Detect which cell encompasses the target text, then output its (x, y) center coordinate. 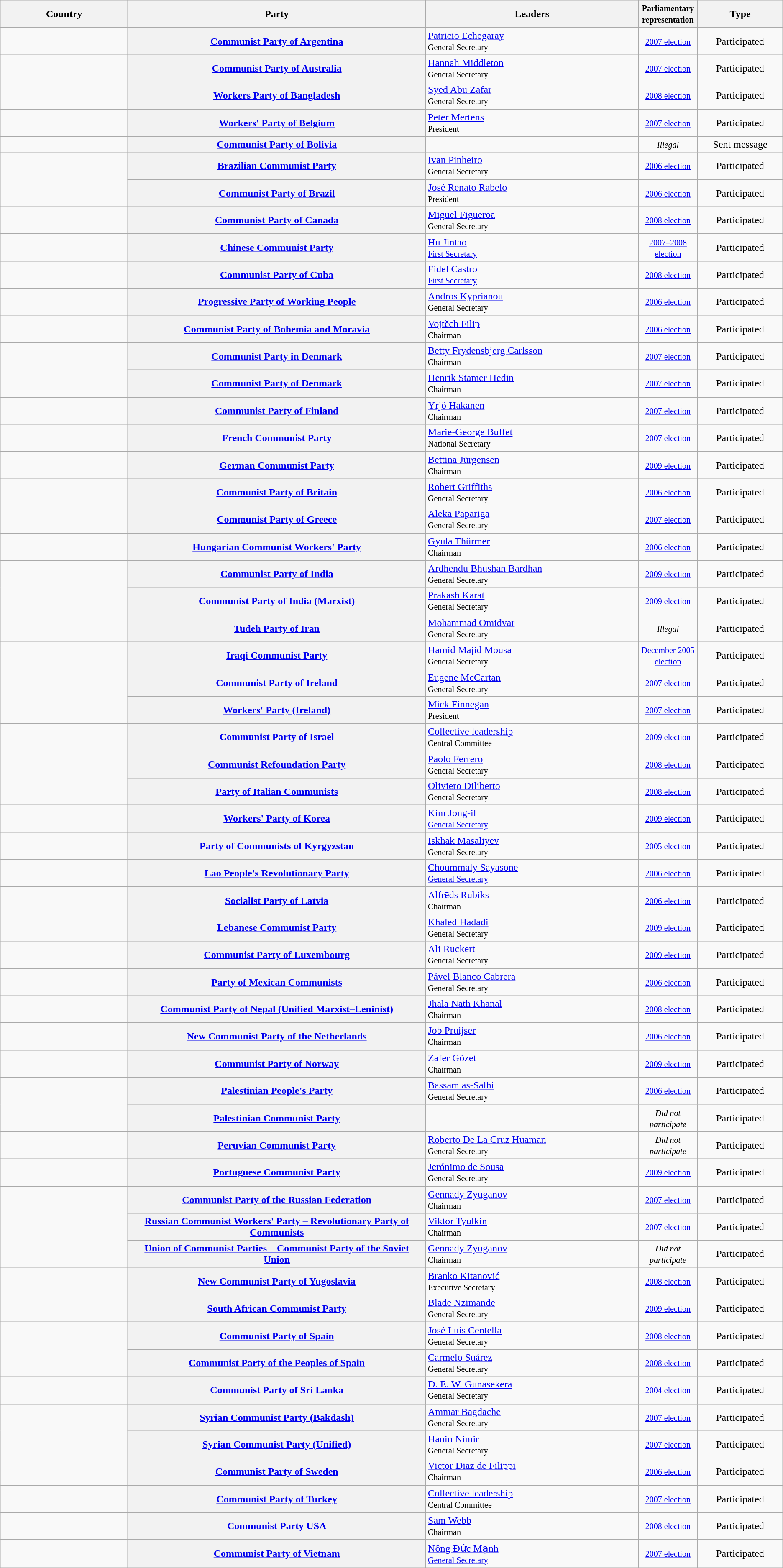
Socialist Party of Latvia (277, 901)
Party of Italian Communists (277, 792)
Pável Blanco CabreraGeneral Secretary (532, 982)
Sent message (740, 144)
Vojtěch FilipChairman (532, 329)
Viktor TyulkinChairman (532, 1227)
Iraqi Communist Party (277, 656)
2004 election (668, 1390)
Fidel CastroFirst Secretary (532, 274)
Robert GriffithsGeneral Secretary (532, 493)
New Communist Party of the Netherlands (277, 1036)
Gyula ThürmerChairman (532, 547)
Victor Diaz de FilippiChairman (532, 1472)
Syed Abu ZafarGeneral Secretary (532, 95)
2005 election (668, 846)
Hungarian Communist Workers' Party (277, 547)
Syrian Communist Party (Unified) (277, 1444)
Betty Frydensbjerg CarlssonChairman (532, 356)
Palestinian People's Party (277, 1090)
Kim Jong-ilGeneral Secretary (532, 819)
Workers Party of Bangladesh (277, 95)
Communist Party of Ireland (277, 682)
Communist Party USA (277, 1526)
Party of Communists of Kyrgyzstan (277, 846)
Mohammad OmidvarGeneral Secretary (532, 628)
Workers' Party of Korea (277, 819)
New Communist Party of Yugoslavia (277, 1281)
Union of Communist Parties – Communist Party of the Soviet Union (277, 1254)
Hannah MiddletonGeneral Secretary (532, 69)
Communist Party of the Peoples of Spain (277, 1363)
French Communist Party (277, 438)
Portuguese Communist Party (277, 1172)
Workers' Party (Ireland) (277, 710)
Andros KyprianouGeneral Secretary (532, 302)
Marie-George BuffetNational Secretary (532, 438)
Tudeh Party of Iran (277, 628)
Lao People's Revolutionary Party (277, 873)
Peruvian Communist Party (277, 1145)
Ali RuckertGeneral Secretary (532, 955)
Communist Party of Norway (277, 1064)
Communist Party of Britain (277, 493)
Sam WebbChairman (532, 1526)
D. E. W. GunasekeraGeneral Secretary (532, 1390)
Jerónimo de SousaGeneral Secretary (532, 1172)
Progressive Party of Working People (277, 302)
Nông Đức MạnhGeneral Secretary (532, 1554)
December 2005 election (668, 656)
Party of Mexican Communists (277, 982)
Communist Party of Sweden (277, 1472)
Communist Party of Bohemia and Moravia (277, 329)
Workers' Party of Belgium (277, 123)
Bassam as-SalhiGeneral Secretary (532, 1090)
Branko KitanovićExecutive Secretary (532, 1281)
Job PruijserChairman (532, 1036)
Communist Party of Sri Lanka (277, 1390)
Communist Party of Australia (277, 69)
Prakash KaratGeneral Secretary (532, 601)
Party (277, 14)
Communist Party of Vietnam (277, 1554)
Syrian Communist Party (Bakdash) (277, 1417)
Communist Party of India (Marxist) (277, 601)
Iskhak MasaliyevGeneral Secretary (532, 846)
Ivan PinheiroGeneral Secretary (532, 166)
Communist Refoundation Party (277, 764)
Communist Party of Cuba (277, 274)
Communist Party of Brazil (277, 193)
Roberto De La Cruz HuamanGeneral Secretary (532, 1145)
Eugene McCartanGeneral Secretary (532, 682)
Chinese Communist Party (277, 248)
Hamid Majid MousaGeneral Secretary (532, 656)
Khaled HadadiGeneral Secretary (532, 927)
Carmelo SuárezGeneral Secretary (532, 1363)
Communist Party of Finland (277, 411)
Communist Party of Turkey (277, 1499)
Bettina JürgensenChairman (532, 465)
2007–2008 election (668, 248)
Patricio EchegarayGeneral Secretary (532, 41)
German Communist Party (277, 465)
Country (64, 14)
Hu JintaoFirst Secretary (532, 248)
Russian Communist Workers' Party – Revolutionary Party of Communists (277, 1227)
Communist Party of Spain (277, 1336)
Hanin NimirGeneral Secretary (532, 1444)
Ardhendu Bhushan BardhanGeneral Secretary (532, 574)
Henrik Stamer HedinChairman (532, 384)
Communist Party of Canada (277, 220)
Zafer GözetChairman (532, 1064)
Paolo FerreroGeneral Secretary (532, 764)
Blade NzimandeGeneral Secretary (532, 1309)
Communist Party of Israel (277, 737)
Miguel FigueroaGeneral Secretary (532, 220)
José Luis CentellaGeneral Secretary (532, 1336)
Communist Party of Denmark (277, 384)
Communist Party of Luxembourg (277, 955)
Leaders (532, 14)
Communist Party of India (277, 574)
Mick FinneganPresident (532, 710)
Ammar BagdacheGeneral Secretary (532, 1417)
Communist Party of Nepal (Unified Marxist–Leninist) (277, 1009)
Type (740, 14)
Lebanese Communist Party (277, 927)
Brazilian Communist Party (277, 166)
Aleka PaparigaGeneral Secretary (532, 519)
Palestinian Communist Party (277, 1118)
Peter MertensPresident (532, 123)
Communist Party of Bolivia (277, 144)
Parliamentaryrepresentation (668, 14)
Jhala Nath KhanalChairman (532, 1009)
Oliviero DilibertoGeneral Secretary (532, 792)
Communist Party of the Russian Federation (277, 1199)
Choummaly SayasoneGeneral Secretary (532, 873)
Yrjö HakanenChairman (532, 411)
South African Communist Party (277, 1309)
José Renato RabeloPresident (532, 193)
Alfrēds RubiksChairman (532, 901)
Communist Party of Argentina (277, 41)
Communist Party of Greece (277, 519)
Communist Party in Denmark (277, 356)
